Locate the cell with the specified text and output its (x, y) center coordinate. 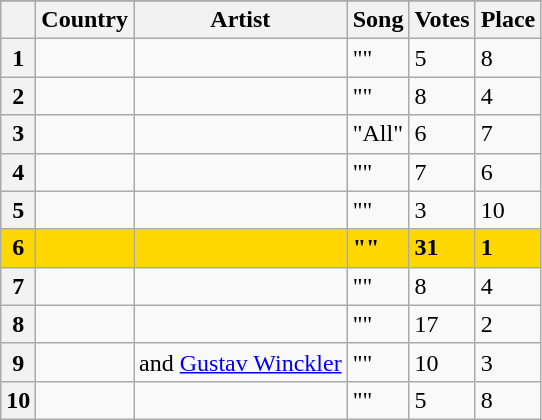
Place (508, 20)
"All" (378, 134)
Country (85, 20)
17 (442, 324)
and Gustav Winckler (241, 362)
Votes (442, 20)
Song (378, 20)
9 (18, 362)
Artist (241, 20)
31 (442, 248)
